Capture the cell that displays the provided text and extract its [x, y] central coordinate. 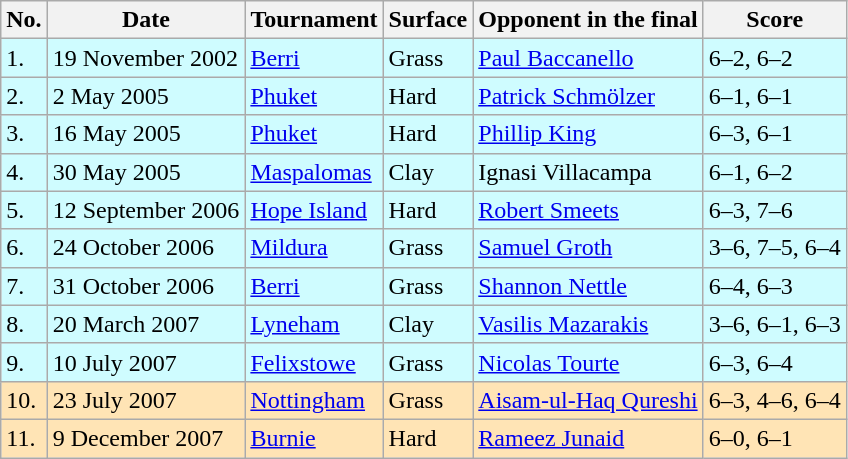
9. [24, 362]
2. [24, 96]
6–4, 6–3 [774, 286]
Hope Island [314, 210]
3–6, 6–1, 6–3 [774, 324]
Shannon Nettle [588, 286]
23 July 2007 [146, 400]
Score [774, 20]
Aisam-ul-Haq Qureshi [588, 400]
Opponent in the final [588, 20]
16 May 2005 [146, 134]
6–2, 6–2 [774, 58]
6. [24, 248]
Nottingham [314, 400]
No. [24, 20]
Paul Baccanello [588, 58]
Vasilis Mazarakis [588, 324]
2 May 2005 [146, 96]
Tournament [314, 20]
9 December 2007 [146, 438]
6–3, 6–1 [774, 134]
7. [24, 286]
Rameez Junaid [588, 438]
6–0, 6–1 [774, 438]
6–3, 6–4 [774, 362]
31 October 2006 [146, 286]
4. [24, 172]
1. [24, 58]
19 November 2002 [146, 58]
Robert Smeets [588, 210]
Mildura [314, 248]
Ignasi Villacampa [588, 172]
20 March 2007 [146, 324]
3. [24, 134]
Surface [428, 20]
Date [146, 20]
6–3, 7–6 [774, 210]
Samuel Groth [588, 248]
8. [24, 324]
5. [24, 210]
10. [24, 400]
10 July 2007 [146, 362]
12 September 2006 [146, 210]
3–6, 7–5, 6–4 [774, 248]
Phillip King [588, 134]
6–1, 6–2 [774, 172]
24 October 2006 [146, 248]
6–1, 6–1 [774, 96]
Felixstowe [314, 362]
Lyneham [314, 324]
Patrick Schmölzer [588, 96]
11. [24, 438]
Burnie [314, 438]
6–3, 4–6, 6–4 [774, 400]
Nicolas Tourte [588, 362]
30 May 2005 [146, 172]
Maspalomas [314, 172]
